Return the [X, Y] coordinate for the center point of the cell that contains the specified text.  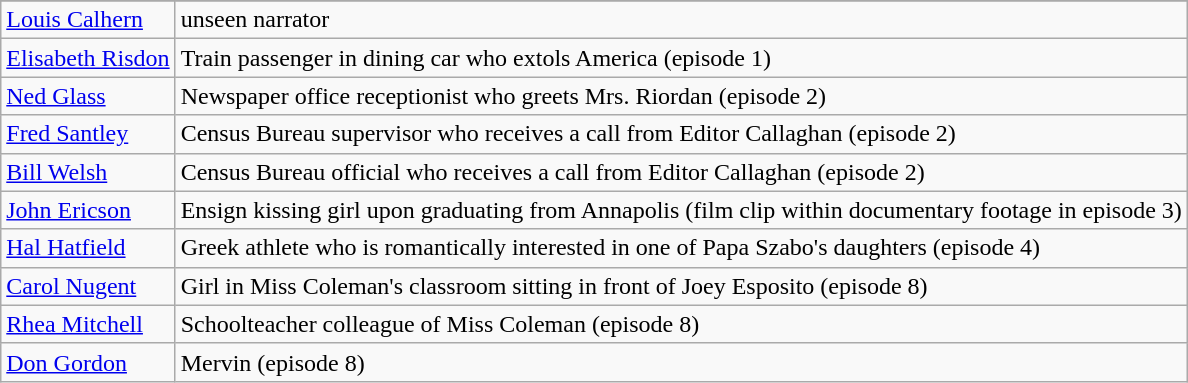
John Ericson [88, 210]
Newspaper office receptionist who greets Mrs. Riordan (episode 2) [681, 96]
Train passenger in dining car who extols America (episode 1) [681, 58]
Census Bureau supervisor who receives a call from Editor Callaghan (episode 2) [681, 134]
Louis Calhern [88, 20]
Carol Nugent [88, 286]
Girl in Miss Coleman's classroom sitting in front of Joey Esposito (episode 8) [681, 286]
Schoolteacher colleague of Miss Coleman (episode 8) [681, 324]
Census Bureau official who receives a call from Editor Callaghan (episode 2) [681, 172]
Ned Glass [88, 96]
Greek athlete who is romantically interested in one of Papa Szabo's daughters (episode 4) [681, 248]
Rhea Mitchell [88, 324]
Hal Hatfield [88, 248]
Mervin (episode 8) [681, 362]
Ensign kissing girl upon graduating from Annapolis (film clip within documentary footage in episode 3) [681, 210]
Elisabeth Risdon [88, 58]
Don Gordon [88, 362]
Bill Welsh [88, 172]
Fred Santley [88, 134]
unseen narrator [681, 20]
